Scan for the cell matching the given text and deliver its (X, Y) coordinate at center. 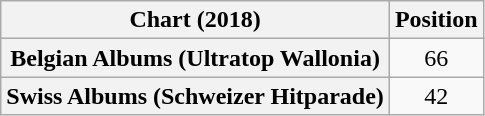
Swiss Albums (Schweizer Hitparade) (196, 96)
Chart (2018) (196, 20)
Belgian Albums (Ultratop Wallonia) (196, 58)
42 (436, 96)
66 (436, 58)
Position (436, 20)
